Capture the cell that displays the provided text and extract its (X, Y) central coordinate. 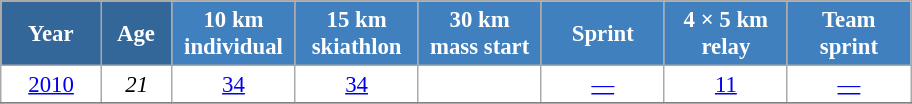
Year (52, 34)
30 km mass start (480, 34)
21 (136, 85)
Sprint (602, 34)
Age (136, 34)
Team sprint (848, 34)
4 × 5 km relay (726, 34)
2010 (52, 85)
10 km individual (234, 34)
11 (726, 85)
15 km skiathlon (356, 34)
